Pinpoint the cell where the given text exists, returning its [x, y] midpoint coordinate. 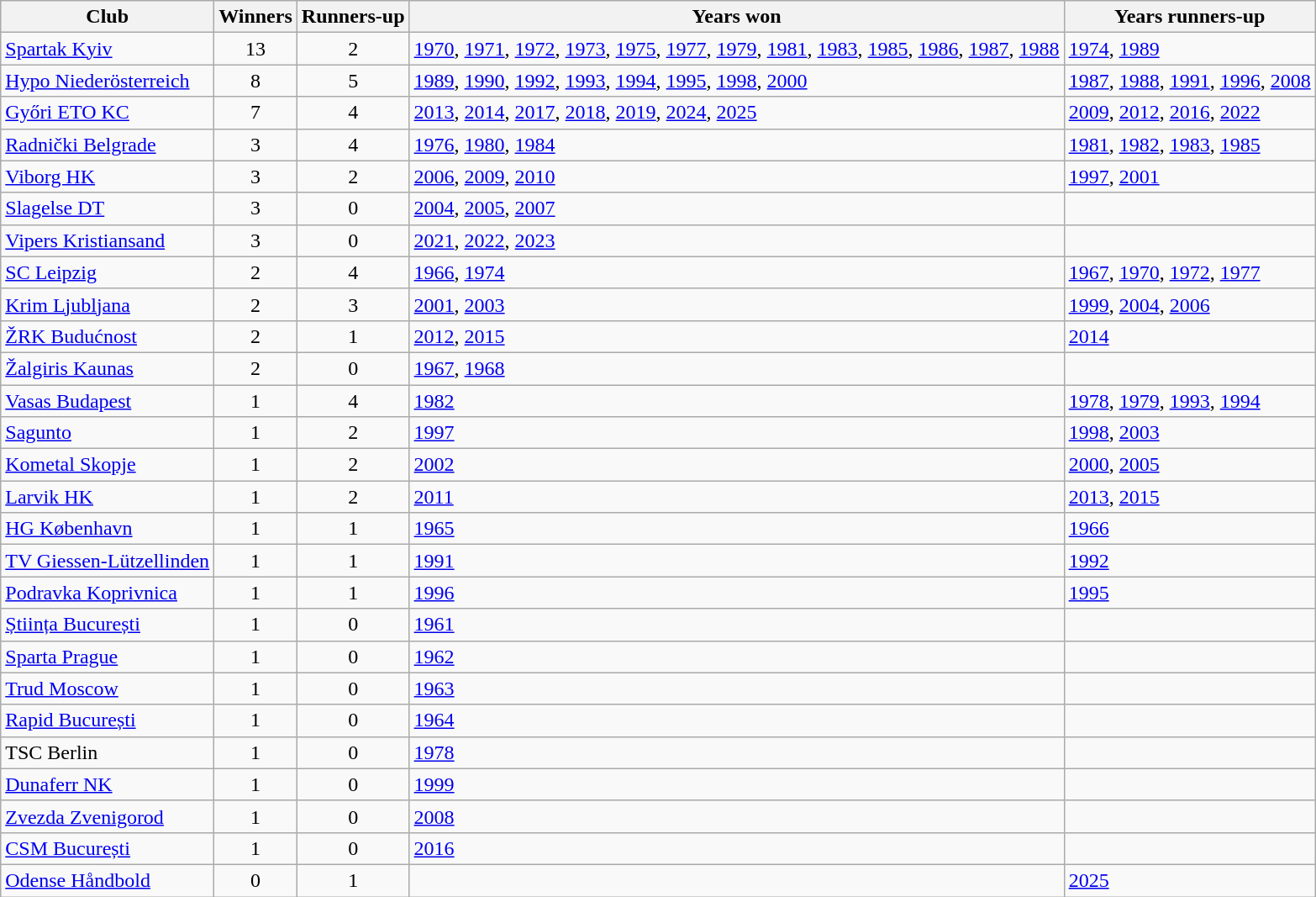
Hypo Niederösterreich [108, 81]
SC Leipzig [108, 272]
13 [255, 49]
2014 [1190, 336]
Years runners-up [1190, 17]
2001, 2003 [736, 304]
1982 [736, 401]
Žalgiris Kaunas [108, 368]
HG København [108, 529]
2025 [1190, 880]
2002 [736, 465]
1987, 1988, 1991, 1996, 2008 [1190, 81]
Krim Ljubljana [108, 304]
Știința București [108, 625]
1967, 1970, 1972, 1977 [1190, 272]
Spartak Kyiv [108, 49]
1963 [736, 689]
2016 [736, 848]
Slagelse DT [108, 208]
1976, 1980, 1984 [736, 145]
2006, 2009, 2010 [736, 177]
TSC Berlin [108, 752]
2009, 2012, 2016, 2022 [1190, 113]
1974, 1989 [1190, 49]
Years won [736, 17]
Rapid București [108, 720]
2013, 2015 [1190, 497]
1967, 1968 [736, 368]
8 [255, 81]
1965 [736, 529]
Zvezda Zvenigorod [108, 816]
1995 [1190, 593]
1998, 2003 [1190, 433]
2013, 2014, 2017, 2018, 2019, 2024, 2025 [736, 113]
Vasas Budapest [108, 401]
1961 [736, 625]
1978 [736, 752]
Dunaferr NK [108, 784]
1989, 1990, 1992, 1993, 1994, 1995, 1998, 2000 [736, 81]
1964 [736, 720]
2004, 2005, 2007 [736, 208]
Vipers Kristiansand [108, 240]
1970, 1971, 1972, 1973, 1975, 1977, 1979, 1981, 1983, 1985, 1986, 1987, 1988 [736, 49]
Viborg HK [108, 177]
Runners-up [353, 17]
7 [255, 113]
2000, 2005 [1190, 465]
2012, 2015 [736, 336]
1997, 2001 [1190, 177]
Győri ETO KC [108, 113]
Winners [255, 17]
Larvik HK [108, 497]
Radnički Belgrade [108, 145]
1997 [736, 433]
1962 [736, 657]
2011 [736, 497]
TV Giessen-Lützellinden [108, 561]
1999 [736, 784]
Podravka Koprivnica [108, 593]
1992 [1190, 561]
ŽRK Budućnost [108, 336]
Kometal Skopje [108, 465]
Odense Håndbold [108, 880]
1999, 2004, 2006 [1190, 304]
2021, 2022, 2023 [736, 240]
CSM București [108, 848]
1966 [1190, 529]
1996 [736, 593]
2008 [736, 816]
Club [108, 17]
1966, 1974 [736, 272]
1991 [736, 561]
Sparta Prague [108, 657]
Trud Moscow [108, 689]
Sagunto [108, 433]
1981, 1982, 1983, 1985 [1190, 145]
1978, 1979, 1993, 1994 [1190, 401]
5 [353, 81]
